Find where the given text appears and provide that cell's center as [x, y] coordinate. 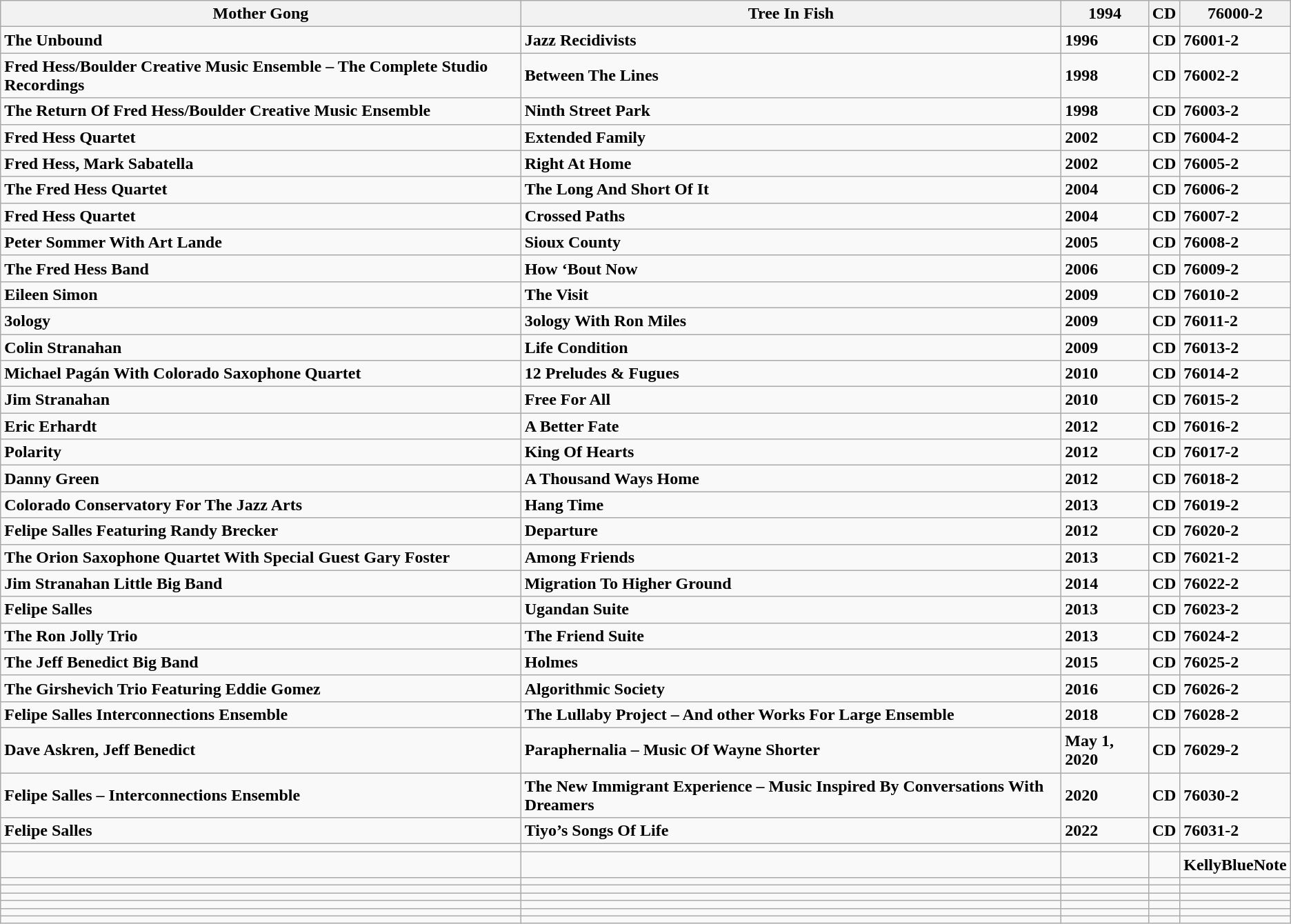
The Jeff Benedict Big Band [261, 662]
76005-2 [1235, 163]
2016 [1105, 688]
Eric Erhardt [261, 426]
2006 [1105, 268]
The Visit [791, 294]
Ninth Street Park [791, 111]
How ‘Bout Now [791, 268]
Felipe Salles – Interconnections Ensemble [261, 794]
May 1, 2020 [1105, 750]
Michael Pagán With Colorado Saxophone Quartet [261, 374]
Polarity [261, 452]
Life Condition [791, 347]
76011-2 [1235, 321]
Departure [791, 531]
76022-2 [1235, 583]
2005 [1105, 242]
76021-2 [1235, 557]
Fred Hess, Mark Sabatella [261, 163]
Fred Hess/Boulder Creative Music Ensemble – The Complete Studio Recordings [261, 76]
76010-2 [1235, 294]
76001-2 [1235, 40]
3ology [261, 321]
Felipe Salles Interconnections Ensemble [261, 714]
Algorithmic Society [791, 688]
76030-2 [1235, 794]
12 Preludes & Fugues [791, 374]
76009-2 [1235, 268]
Felipe Salles Featuring Randy Brecker [261, 531]
76028-2 [1235, 714]
The Long And Short Of It [791, 190]
Right At Home [791, 163]
The New Immigrant Experience – Music Inspired By Conversations With Dreamers [791, 794]
76017-2 [1235, 452]
Dave Askren, Jeff Benedict [261, 750]
Ugandan Suite [791, 610]
Mother Gong [261, 14]
76024-2 [1235, 636]
Migration To Higher Ground [791, 583]
Hang Time [791, 505]
2018 [1105, 714]
Between The Lines [791, 76]
The Fred Hess Band [261, 268]
76016-2 [1235, 426]
76002-2 [1235, 76]
Jim Stranahan Little Big Band [261, 583]
Paraphernalia – Music Of Wayne Shorter [791, 750]
76018-2 [1235, 479]
76026-2 [1235, 688]
76020-2 [1235, 531]
76023-2 [1235, 610]
Among Friends [791, 557]
The Return Of Fred Hess/Boulder Creative Music Ensemble [261, 111]
The Orion Saxophone Quartet With Special Guest Gary Foster [261, 557]
76019-2 [1235, 505]
Tiyo’s Songs Of Life [791, 831]
76006-2 [1235, 190]
Tree In Fish [791, 14]
The Lullaby Project – And other Works For Large Ensemble [791, 714]
3ology With Ron Miles [791, 321]
The Unbound [261, 40]
2022 [1105, 831]
Crossed Paths [791, 216]
Sioux County [791, 242]
Peter Sommer With Art Lande [261, 242]
Free For All [791, 400]
76007-2 [1235, 216]
Danny Green [261, 479]
Jim Stranahan [261, 400]
2014 [1105, 583]
1994 [1105, 14]
76008-2 [1235, 242]
Holmes [791, 662]
Eileen Simon [261, 294]
76014-2 [1235, 374]
The Fred Hess Quartet [261, 190]
A Better Fate [791, 426]
2020 [1105, 794]
Colorado Conservatory For The Jazz Arts [261, 505]
Colin Stranahan [261, 347]
The Ron Jolly Trio [261, 636]
The Friend Suite [791, 636]
76004-2 [1235, 137]
76003-2 [1235, 111]
76025-2 [1235, 662]
Jazz Recidivists [791, 40]
76013-2 [1235, 347]
KellyBlueNote [1235, 865]
76029-2 [1235, 750]
76031-2 [1235, 831]
2015 [1105, 662]
76000-2 [1235, 14]
76015-2 [1235, 400]
Extended Family [791, 137]
King Of Hearts [791, 452]
A Thousand Ways Home [791, 479]
1996 [1105, 40]
The Girshevich Trio Featuring Eddie Gomez [261, 688]
